For the text-containing cell, return its midpoint in [X, Y] coordinate format. 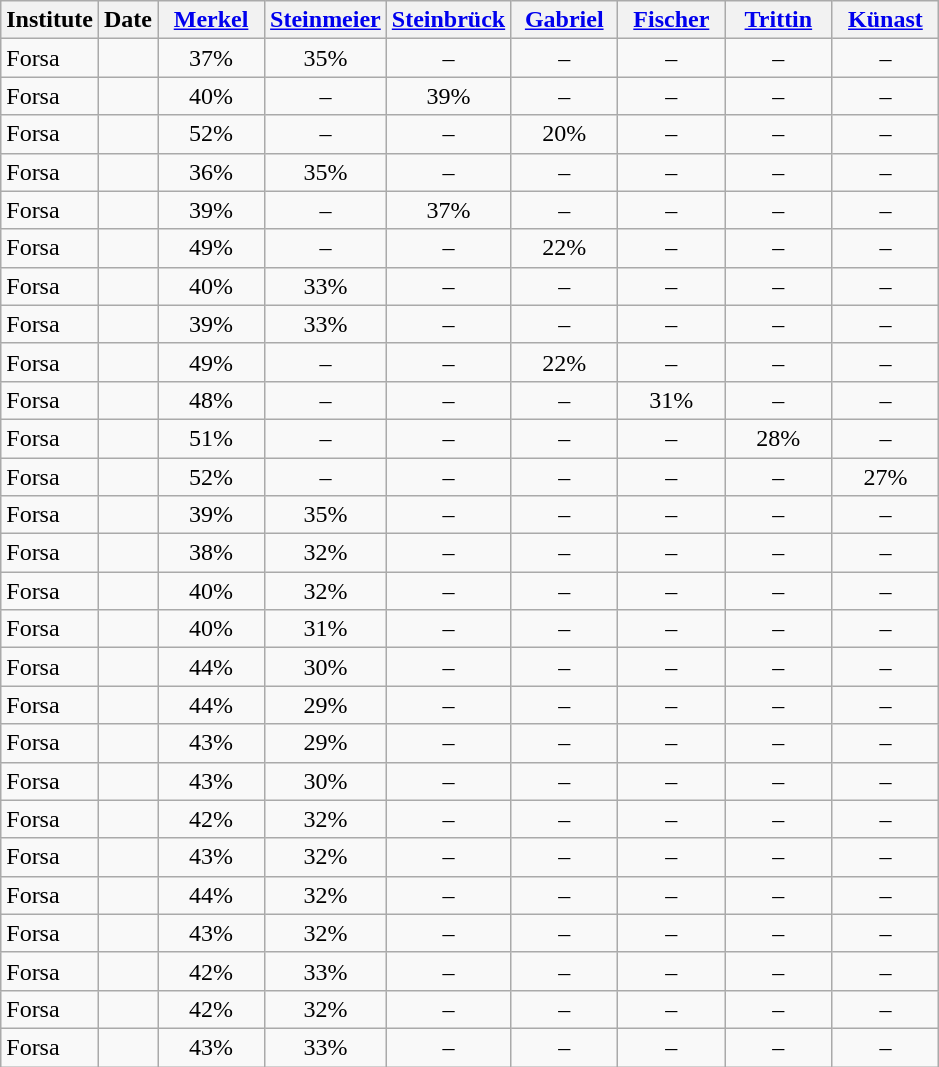
Fischer [672, 20]
Trittin [778, 20]
38% [212, 553]
27% [886, 477]
Künast [886, 20]
Gabriel [564, 20]
Institute [50, 20]
Steinmeier [326, 20]
20% [564, 134]
36% [212, 172]
Date [128, 20]
28% [778, 438]
48% [212, 400]
Merkel [212, 20]
Steinbrück [448, 20]
51% [212, 438]
